Scan for the cell matching the given text and deliver its [X, Y] coordinate at center. 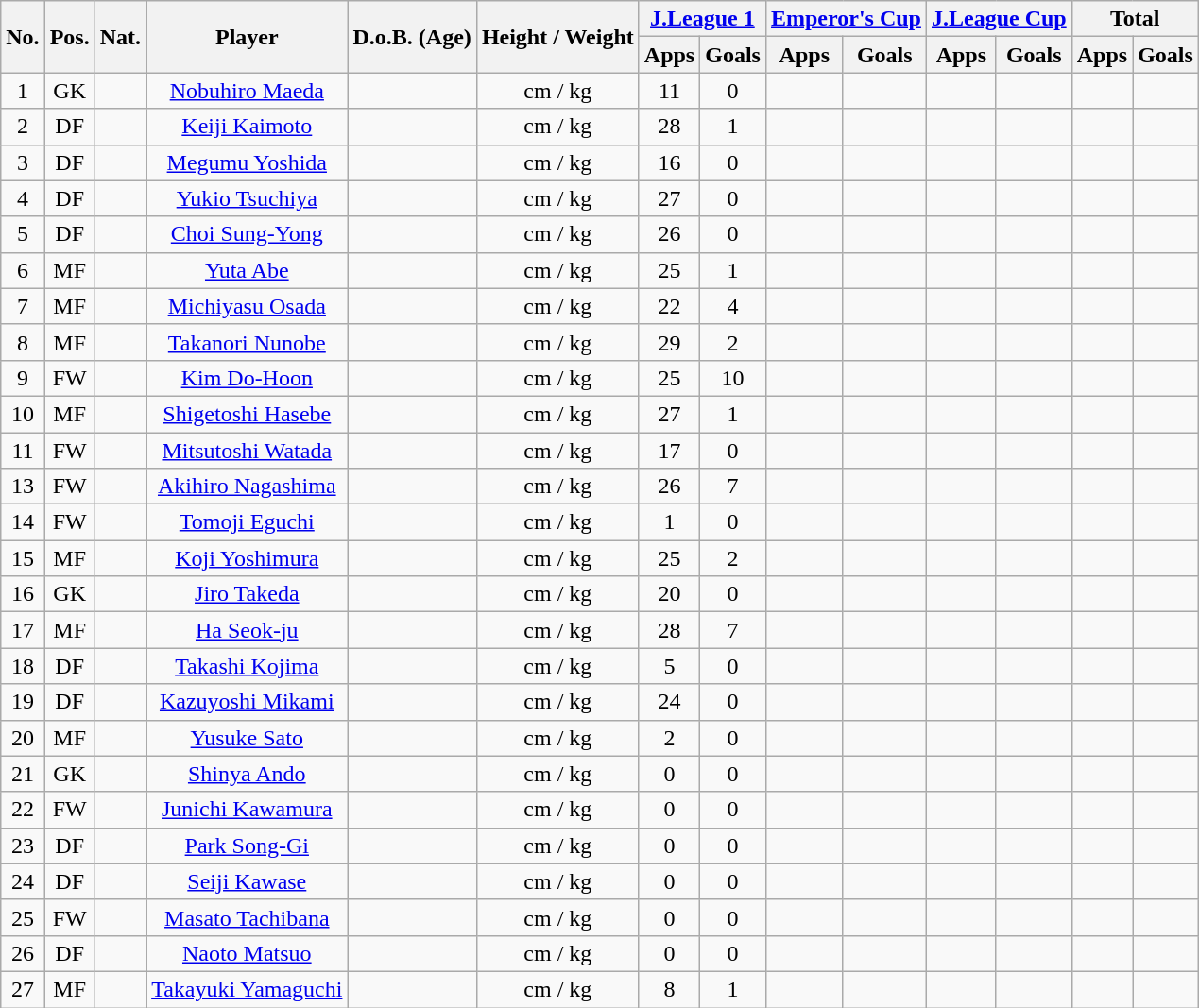
14 [23, 522]
Kazuyoshi Mikami [248, 702]
Nat. [120, 37]
9 [23, 378]
Tomoji Eguchi [248, 522]
Ha Seok-ju [248, 630]
Masato Tachibana [248, 917]
Yuta Abe [248, 270]
6 [23, 270]
Takashi Kojima [248, 666]
Michiyasu Osada [248, 306]
Megumu Yoshida [248, 162]
Kim Do-Hoon [248, 378]
D.o.B. (Age) [412, 37]
Yusuke Sato [248, 738]
Mitsutoshi Watada [248, 451]
Akihiro Nagashima [248, 487]
Total [1135, 19]
Takayuki Yamaguchi [248, 989]
Height / Weight [557, 37]
Takanori Nunobe [248, 342]
18 [23, 666]
Emperor's Cup [846, 19]
Choi Sung-Yong [248, 234]
13 [23, 487]
15 [23, 558]
Junichi Kawamura [248, 810]
Nobuhiro Maeda [248, 91]
19 [23, 702]
No. [23, 37]
Pos. [70, 37]
J.League Cup [999, 19]
23 [23, 846]
Park Song-Gi [248, 846]
J.League 1 [702, 19]
Player [248, 37]
21 [23, 774]
Yukio Tsuchiya [248, 198]
Koji Yoshimura [248, 558]
Jiro Takeda [248, 594]
Shigetoshi Hasebe [248, 414]
3 [23, 162]
Keiji Kaimoto [248, 127]
Naoto Matsuo [248, 953]
29 [669, 342]
Seiji Kawase [248, 881]
Shinya Ando [248, 774]
